Return (x, y) of the center of cell containing provided text 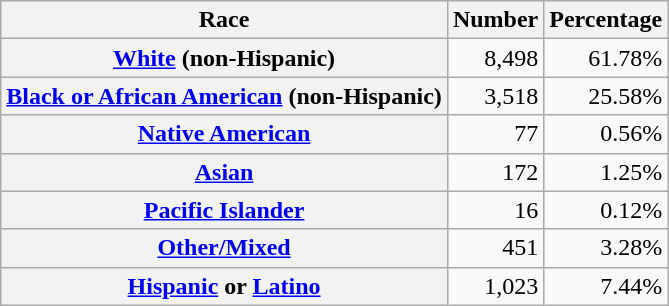
Other/Mixed (224, 248)
8,498 (495, 58)
Asian (224, 172)
7.44% (606, 286)
61.78% (606, 58)
451 (495, 248)
White (non-Hispanic) (224, 58)
25.58% (606, 96)
Number (495, 20)
77 (495, 134)
Hispanic or Latino (224, 286)
3.28% (606, 248)
Black or African American (non-Hispanic) (224, 96)
Race (224, 20)
3,518 (495, 96)
Pacific Islander (224, 210)
1,023 (495, 286)
1.25% (606, 172)
172 (495, 172)
Native American (224, 134)
0.12% (606, 210)
0.56% (606, 134)
16 (495, 210)
Percentage (606, 20)
